Extract the (X, Y) coordinate from the center of the cell holding the provided text.  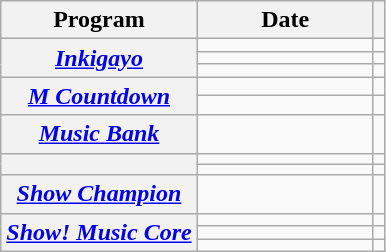
Music Bank (99, 134)
Program (99, 20)
Show! Music Core (99, 232)
Date (285, 20)
M Countdown (99, 96)
Show Champion (99, 194)
Inkigayo (99, 58)
